For the text-containing cell, return its midpoint in (X, Y) coordinate format. 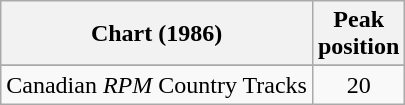
Canadian RPM Country Tracks (157, 85)
Chart (1986) (157, 34)
Peakposition (358, 34)
20 (358, 85)
